Locate the cell with the specified text and output its (x, y) center coordinate. 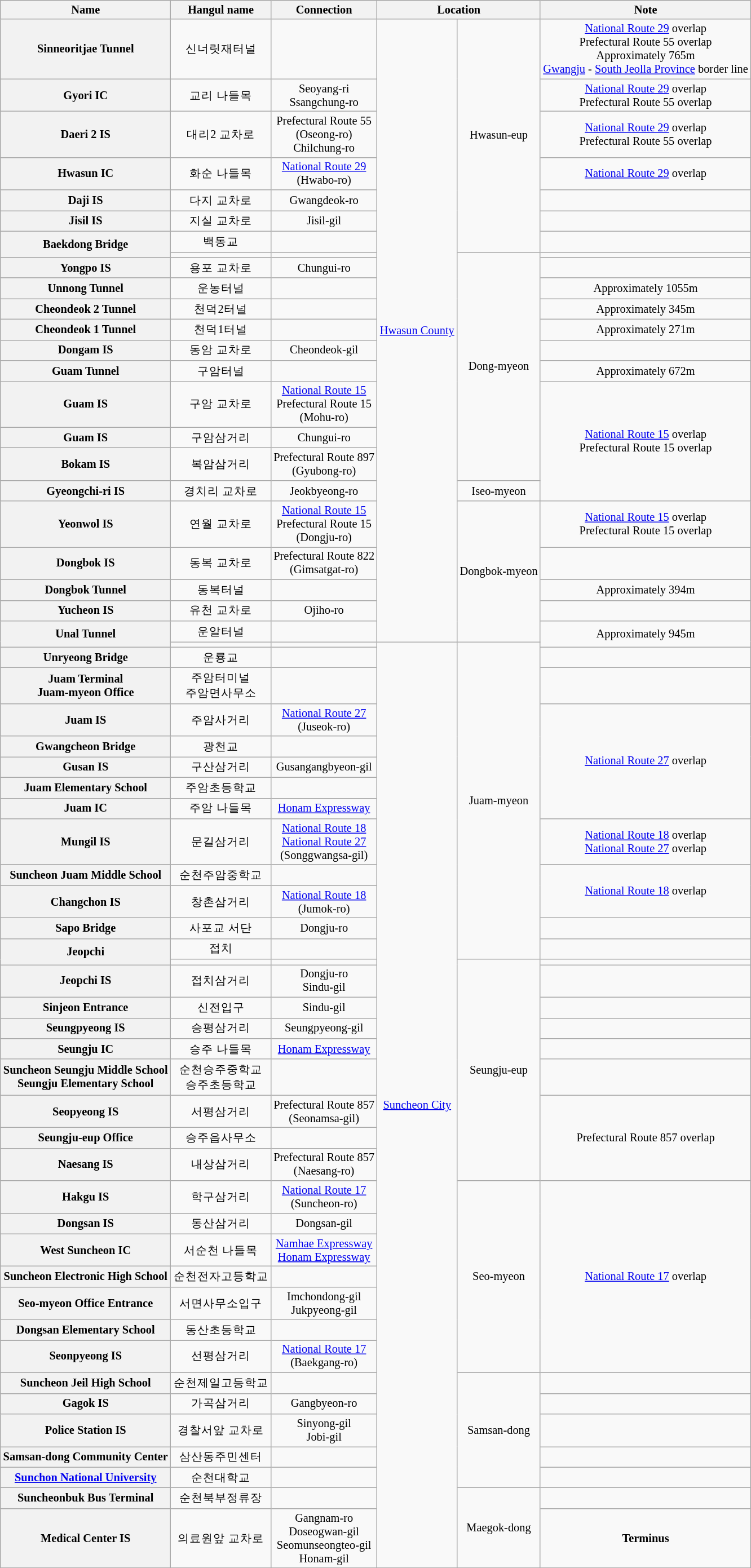
Dongbok IS (86, 563)
Sinyong-gilJobi-gil (324, 1430)
Imchondong-gilJukpyeong-gil (324, 1303)
학구삼거리 (221, 1197)
Gwangcheon Bridge (86, 746)
천덕1터널 (221, 329)
Suncheon Jeil High School (86, 1383)
Medical Center IS (86, 1538)
National Route 17(Suncheon-ro) (324, 1197)
Jisil-gil (324, 221)
Prefectural Route 857(Naesang-ro) (324, 1164)
Sinneoritjae Tunnel (86, 49)
Seungju IC (86, 1048)
연월 교차로 (221, 524)
복암삼거리 (221, 464)
주암사거리 (221, 720)
Dongsan Elementary School (86, 1330)
Seungpyeong IS (86, 1028)
화순 나들목 (221, 174)
접치삼거리 (221, 981)
Dongbok Tunnel (86, 590)
천덕2터널 (221, 309)
Prefectural Route 857 overlap (645, 1138)
Daji IS (86, 201)
Juam-myeon (499, 800)
Sindu-gil (324, 1008)
National Route 17 overlap (645, 1277)
Approximately 394m (645, 590)
Sinjeon Entrance (86, 1008)
West Suncheon IC (86, 1250)
Approximately 945m (645, 634)
동복터널 (221, 590)
Unryeong Bridge (86, 657)
Seonpyeong IS (86, 1356)
유천 교차로 (221, 611)
경찰서앞 교차로 (221, 1430)
National Route 15Prefectural Route 15(Dongju-ro) (324, 524)
Hangul name (221, 10)
Seopyeong IS (86, 1111)
Dongju-roSindu-gil (324, 981)
순천전자고등학교 (221, 1276)
Prefectural Route 857(Seonamsa-gil) (324, 1111)
Cheondeok 2 Tunnel (86, 309)
Prefectural Route 897 (Gyubong-ro) (324, 464)
삼산동주민센터 (221, 1456)
구암 교차로 (221, 404)
동복 교차로 (221, 563)
Cheondeok 1 Tunnel (86, 329)
Gwangdeok-ro (324, 201)
Dongsan-gil (324, 1223)
Suncheon Seungju Middle SchoolSeungju Elementary School (86, 1077)
Suncheonbuk Bus Terminal (86, 1498)
순천북부정류장 (221, 1498)
National Route 18(Jumok-ro) (324, 902)
Gagok IS (86, 1403)
Suncheon Juam Middle School (86, 875)
운룡교 (221, 657)
Cheondeok-gil (324, 351)
Juam Elementary School (86, 788)
Dongam IS (86, 351)
구암삼거리 (221, 437)
경치리 교차로 (221, 490)
Hakgu IS (86, 1197)
광천교 (221, 746)
교리 나들목 (221, 95)
Seungju-eup Office (86, 1137)
Yongpo IS (86, 267)
Unnong Tunnel (86, 289)
Maegok-dong (499, 1527)
Gusangangbyeon-gil (324, 767)
National Route 27 overlap (645, 761)
Approximately 672m (645, 371)
National Route 29 overlapPrefectural Route 55 overlapApproximately 765mGwangju - South Jeolla Province border line (645, 49)
Unal Tunnel (86, 634)
Seungju-eup (499, 1070)
Bokam IS (86, 464)
Suncheon Electronic High School (86, 1276)
Baekdong Bridge (86, 244)
운알터널 (221, 631)
Sunchon National University (86, 1478)
National Route 18 overlapNational Route 27 overlap (645, 841)
순천주암중학교 (221, 875)
주암터미널주암면사무소 (221, 685)
Dong-myeon (499, 366)
순천승주중학교승주초등학교 (221, 1077)
사포교 서단 (221, 928)
Ojiho-ro (324, 611)
National Route 27(Juseok-ro) (324, 720)
Yeonwol IS (86, 524)
National Route 18National Route 27(Songgwangsa-gil) (324, 841)
Iseo-myeon (499, 490)
National Route 15Prefectural Route 15(Mohu-ro) (324, 404)
Sapo Bridge (86, 928)
Gyeongchi-ri IS (86, 490)
Hwasun IC (86, 174)
승주 나들목 (221, 1048)
Name (86, 10)
Juam IS (86, 720)
용포 교차로 (221, 267)
Namhae ExpresswayHonam Expressway (324, 1250)
Seo-myeon Office Entrance (86, 1303)
Dongbok-myeon (499, 572)
구산삼거리 (221, 767)
Location (459, 10)
승주읍사무소 (221, 1137)
창촌삼거리 (221, 902)
Approximately 345m (645, 309)
서평삼거리 (221, 1111)
내상삼거리 (221, 1164)
Dongju-ro (324, 928)
구암터널 (221, 371)
Jeokbyeong-ro (324, 490)
대리2 교차로 (221, 134)
Prefectural Route 822 (Gimsatgat-ro) (324, 563)
다지 교차로 (221, 201)
Seoyang-riSsangchung-ro (324, 95)
National Route 29(Hwabo-ro) (324, 174)
Gangnam-roDoseogwan-gilSeomunseongteo-gilHonam-gil (324, 1538)
Yucheon IS (86, 611)
Guam Tunnel (86, 371)
Hwasun-eup (499, 135)
신너릿재터널 (221, 49)
신전입구 (221, 1008)
서순천 나들목 (221, 1250)
의료원앞 교차로 (221, 1538)
Seungpyeong-gil (324, 1028)
동암 교차로 (221, 351)
가곡삼거리 (221, 1403)
Seo-myeon (499, 1277)
National Route 18 overlap (645, 891)
승평삼거리 (221, 1028)
Jisil IS (86, 221)
지실 교차로 (221, 221)
순천대학교 (221, 1478)
National Route 17(Baekgang-ro) (324, 1356)
Suncheon City (417, 1105)
동산초등학교 (221, 1330)
접치 (221, 949)
Gusan IS (86, 767)
Gangbyeon-ro (324, 1403)
선평삼거리 (221, 1356)
Connection (324, 10)
Note (645, 10)
Approximately 271m (645, 329)
순천제일고등학교 (221, 1383)
Samsan-dong (499, 1430)
Naesang IS (86, 1164)
서면사무소입구 (221, 1303)
Juam TerminalJuam-myeon Office (86, 685)
주암 나들목 (221, 808)
Gyori IC (86, 95)
운농터널 (221, 289)
동산삼거리 (221, 1223)
Mungil IS (86, 841)
Jeopchi IS (86, 981)
National Route 29 overlap (645, 174)
Prefectural Route 55(Oseong-ro)Chilchung-ro (324, 134)
Dongsan IS (86, 1223)
주암초등학교 (221, 788)
Samsan-dong Community Center (86, 1456)
Juam IC (86, 808)
Terminus (645, 1538)
Daeri 2 IS (86, 134)
Changchon IS (86, 902)
Police Station IS (86, 1430)
Approximately 1055m (645, 289)
Jeopchi (86, 951)
백동교 (221, 241)
Hwasun County (417, 330)
문길삼거리 (221, 841)
